Pinpoint the cell where the given text exists, returning its [X, Y] midpoint coordinate. 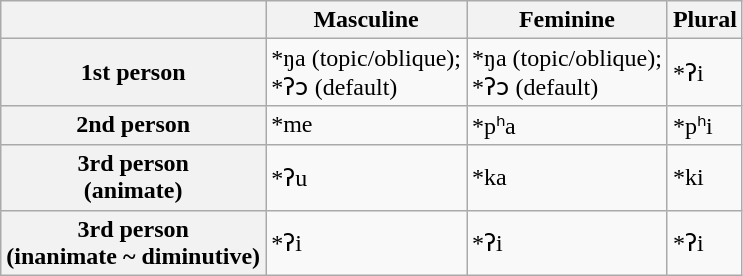
3rd person (animate) [134, 178]
2nd person [134, 125]
*ki [704, 178]
*pʰa [568, 125]
Masculine [366, 20]
*ka [568, 178]
3rd person (inanimate ~ diminutive) [134, 242]
Feminine [568, 20]
*me [366, 125]
Plural [704, 20]
1st person [134, 72]
*ʔu [366, 178]
*pʰi [704, 125]
